Identify which cell holds the provided text, then report its (x, y) central coordinate. 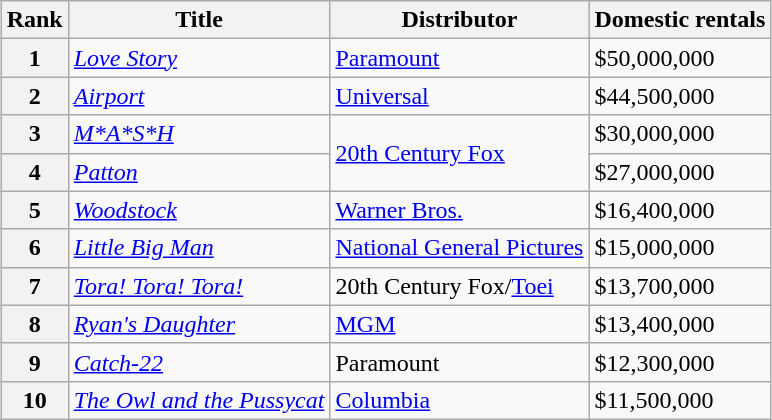
20th Century Fox/Toei (460, 286)
Universal (460, 96)
20th Century Fox (460, 153)
Woodstock (199, 210)
Distributor (460, 20)
Warner Bros. (460, 210)
$30,000,000 (680, 134)
$15,000,000 (680, 248)
$13,700,000 (680, 286)
Airport (199, 96)
National General Pictures (460, 248)
Rank (34, 20)
1 (34, 58)
$12,300,000 (680, 362)
M*A*S*H (199, 134)
$50,000,000 (680, 58)
2 (34, 96)
The Owl and the Pussycat (199, 400)
$13,400,000 (680, 324)
Love Story (199, 58)
5 (34, 210)
Domestic rentals (680, 20)
Catch-22 (199, 362)
8 (34, 324)
Ryan's Daughter (199, 324)
$16,400,000 (680, 210)
7 (34, 286)
Little Big Man (199, 248)
4 (34, 172)
9 (34, 362)
Tora! Tora! Tora! (199, 286)
Title (199, 20)
3 (34, 134)
Patton (199, 172)
$44,500,000 (680, 96)
$27,000,000 (680, 172)
MGM (460, 324)
$11,500,000 (680, 400)
10 (34, 400)
Columbia (460, 400)
6 (34, 248)
